Detect which cell encompasses the target text, then output its [x, y] center coordinate. 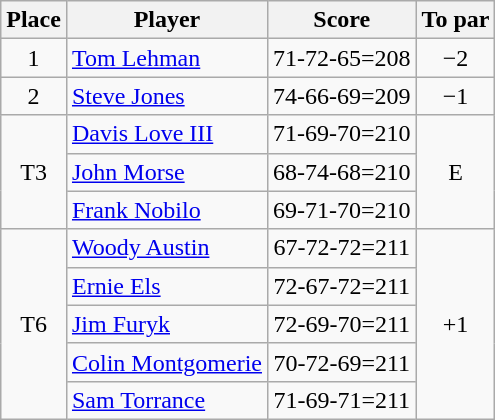
Colin Montgomerie [166, 362]
2 [34, 96]
Tom Lehman [166, 58]
67-72-72=211 [342, 248]
To par [456, 20]
Ernie Els [166, 286]
Place [34, 20]
Steve Jones [166, 96]
Frank Nobilo [166, 210]
−2 [456, 58]
E [456, 172]
69-71-70=210 [342, 210]
−1 [456, 96]
Davis Love III [166, 134]
74-66-69=209 [342, 96]
John Morse [166, 172]
T6 [34, 324]
71-72-65=208 [342, 58]
71-69-70=210 [342, 134]
1 [34, 58]
Sam Torrance [166, 400]
72-67-72=211 [342, 286]
68-74-68=210 [342, 172]
70-72-69=211 [342, 362]
72-69-70=211 [342, 324]
Jim Furyk [166, 324]
+1 [456, 324]
T3 [34, 172]
Woody Austin [166, 248]
Player [166, 20]
71-69-71=211 [342, 400]
Score [342, 20]
